Scan for the cell matching the given text and deliver its (x, y) coordinate at center. 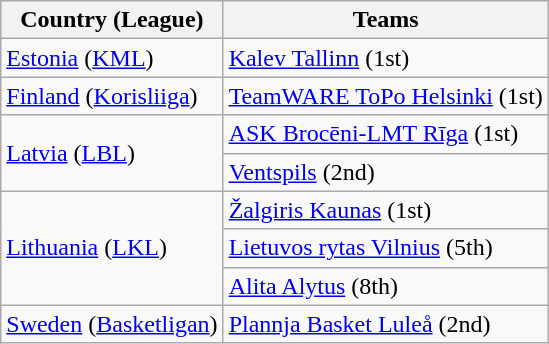
Alita Alytus (8th) (386, 286)
Kalev Tallinn (1st) (386, 58)
ASK Brocēni-LMT Rīga (1st) (386, 134)
Žalgiris Kaunas (1st) (386, 210)
Sweden (Basketligan) (112, 324)
Finland (Korisliiga) (112, 96)
Latvia (LBL) (112, 153)
Lithuania (LKL) (112, 248)
TeamWARE ToPo Helsinki (1st) (386, 96)
Estonia (KML) (112, 58)
Country (League) (112, 20)
Lietuvos rytas Vilnius (5th) (386, 248)
Teams (386, 20)
Ventspils (2nd) (386, 172)
Plannja Basket Luleå (2nd) (386, 324)
